Extract the (X, Y) coordinate from the center of the cell holding the provided text.  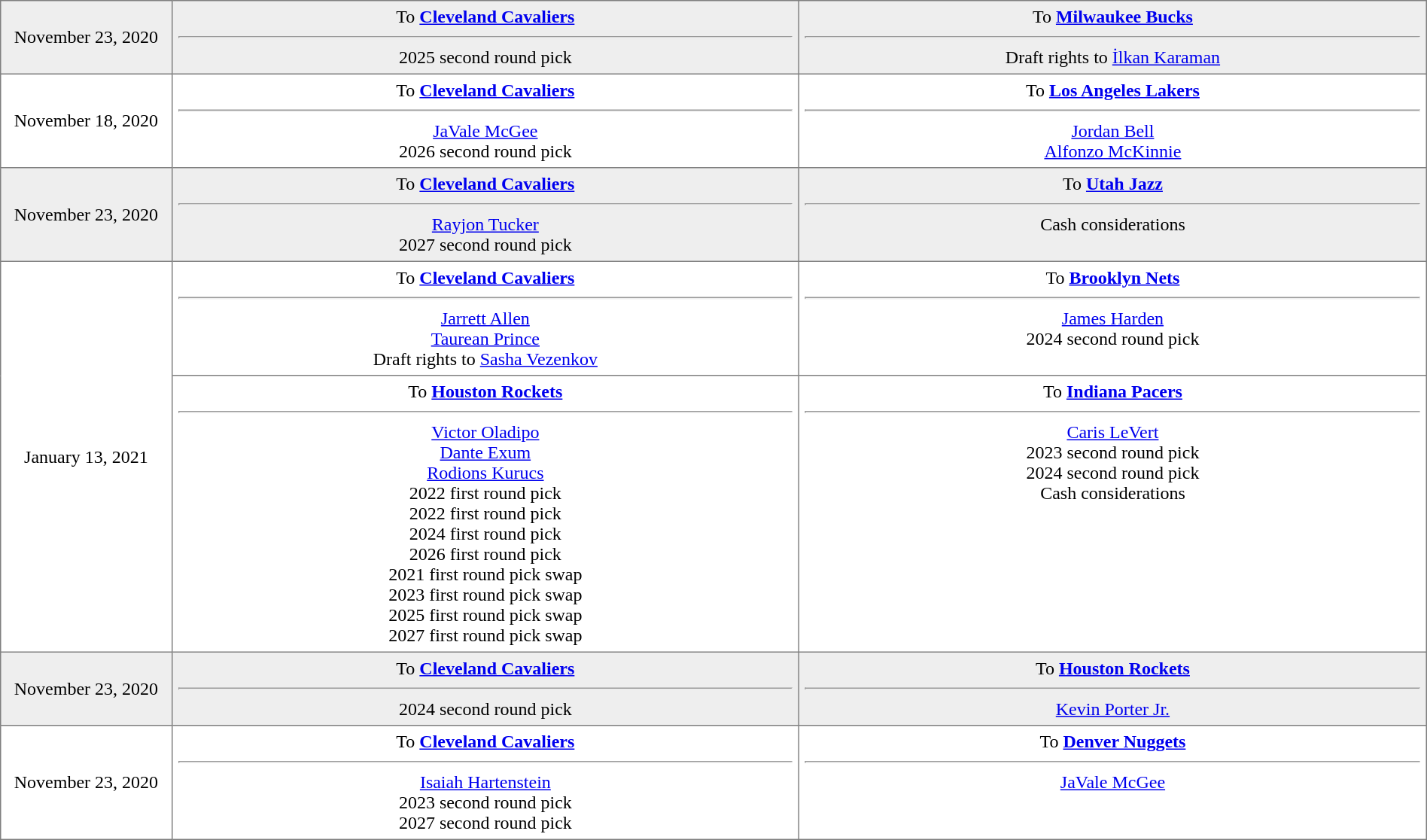
November 18, 2020 (86, 120)
To Los Angeles LakersJordan BellAlfonzo McKinnie (1113, 120)
To Indiana PacersCaris LeVert2023 second round pick2024 second round pickCash considerations (1113, 514)
To Houston RocketsKevin Porter Jr. (1113, 689)
To Cleveland CavaliersRayjon Tucker2027 second round pick (485, 215)
To Cleveland CavaliersJarrett AllenTaurean PrinceDraft rights to Sasha Vezenkov (485, 318)
January 13, 2021 (86, 456)
To Milwaukee BucksDraft rights to İlkan Karaman (1113, 38)
To Utah JazzCash considerations (1113, 215)
To Brooklyn NetsJames Harden2024 second round pick (1113, 318)
To Cleveland Cavaliers2025 second round pick (485, 38)
To Denver NuggetsJaVale McGee (1113, 783)
To Cleveland CavaliersIsaiah Hartenstein2023 second round pick2027 second round pick (485, 783)
To Cleveland Cavaliers2024 second round pick (485, 689)
To Cleveland CavaliersJaVale McGee2026 second round pick (485, 120)
